Return the (X, Y) coordinate for the center point of the cell that contains the specified text.  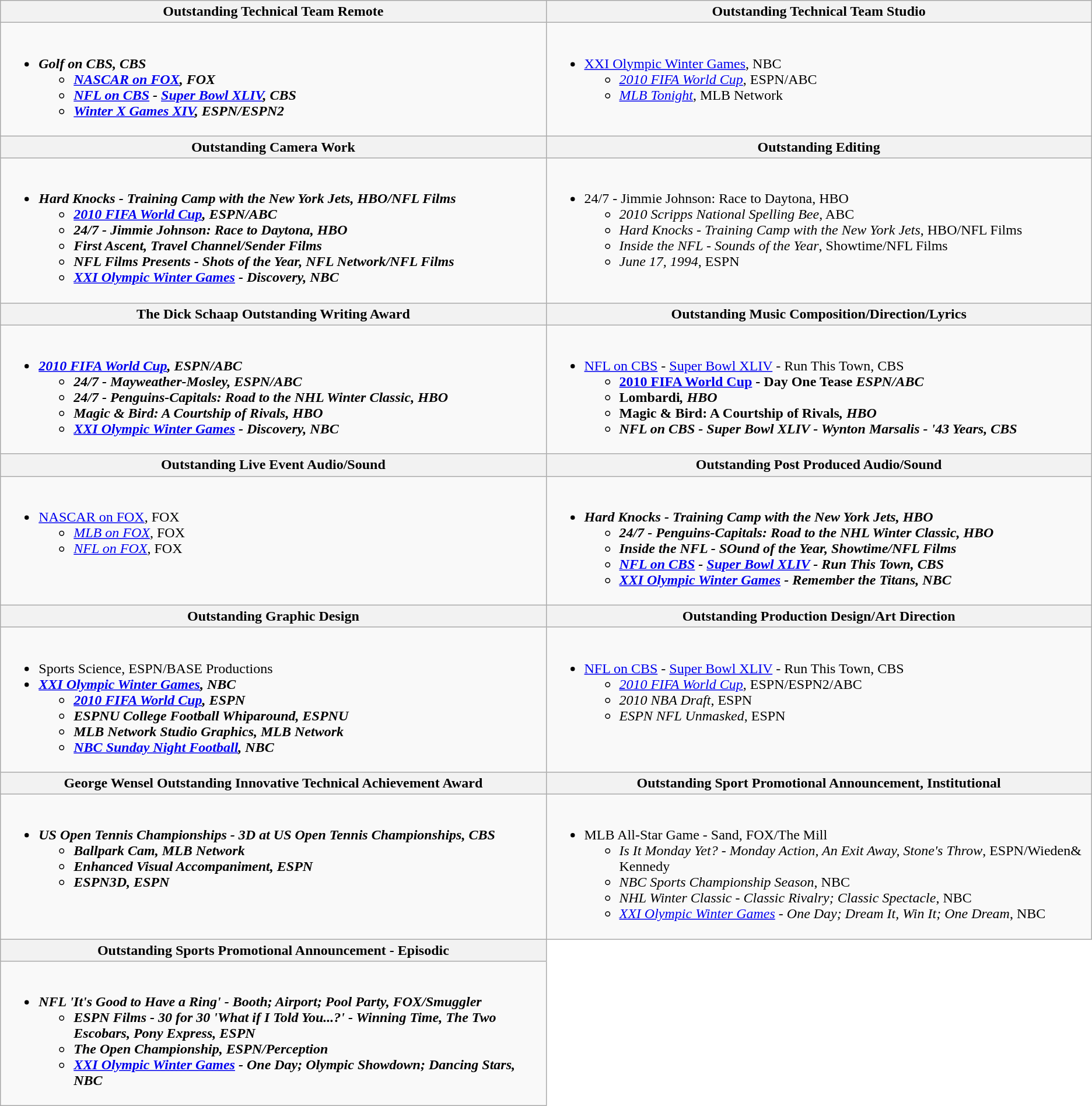
Outstanding Technical Team Remote (273, 12)
Outstanding Sports Promotional Announcement - Episodic (273, 950)
Outstanding Editing (819, 147)
The Dick Schaap Outstanding Writing Award (273, 314)
Outstanding Music Composition/Direction/Lyrics (819, 314)
Outstanding Graphic Design (273, 616)
Golf on CBS, CBSNASCAR on FOX, FOXNFL on CBS - Super Bowl XLIV, CBSWinter X Games XIV, ESPN/ESPN2 (273, 79)
US Open Tennis Championships - 3D at US Open Tennis Championships, CBSBallpark Cam, MLB NetworkEnhanced Visual Accompaniment, ESPNESPN3D, ESPN (273, 866)
Outstanding Post Produced Audio/Sound (819, 465)
Outstanding Production Design/Art Direction (819, 616)
NFL on CBS - Super Bowl XLIV - Run This Town, CBS2010 FIFA World Cup, ESPN/ESPN2/ABC2010 NBA Draft, ESPNESPN NFL Unmasked, ESPN (819, 699)
Outstanding Live Event Audio/Sound (273, 465)
Outstanding Sport Promotional Announcement, Institutional (819, 783)
Outstanding Camera Work (273, 147)
XXI Olympic Winter Games, NBC2010 FIFA World Cup, ESPN/ABCMLB Tonight, MLB Network (819, 79)
George Wensel Outstanding Innovative Technical Achievement Award (273, 783)
NASCAR on FOX, FOXMLB on FOX, FOXNFL on FOX, FOX (273, 540)
Outstanding Technical Team Studio (819, 12)
